Identify which cell holds the provided text, then report its [X, Y] central coordinate. 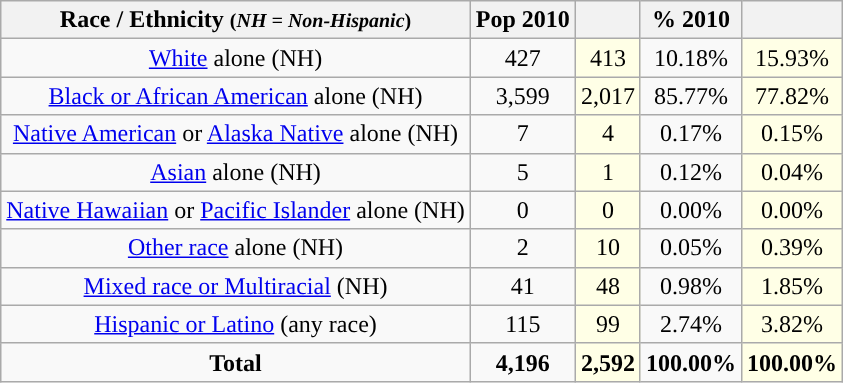
0.39% [792, 248]
Pop 2010 [522, 20]
10 [608, 248]
413 [608, 58]
Race / Ethnicity (NH = Non-Hispanic) [236, 20]
0.12% [690, 172]
3.82% [792, 324]
0.04% [792, 172]
Native American or Alaska Native alone (NH) [236, 134]
Other race alone (NH) [236, 248]
427 [522, 58]
0.05% [690, 248]
1.85% [792, 286]
White alone (NH) [236, 58]
4,196 [522, 362]
15.93% [792, 58]
115 [522, 324]
Native Hawaiian or Pacific Islander alone (NH) [236, 210]
2 [522, 248]
% 2010 [690, 20]
Asian alone (NH) [236, 172]
41 [522, 286]
3,599 [522, 96]
2.74% [690, 324]
99 [608, 324]
5 [522, 172]
77.82% [792, 96]
Hispanic or Latino (any race) [236, 324]
2,592 [608, 362]
Total [236, 362]
2,017 [608, 96]
7 [522, 134]
85.77% [690, 96]
0.17% [690, 134]
10.18% [690, 58]
Black or African American alone (NH) [236, 96]
0.98% [690, 286]
4 [608, 134]
Mixed race or Multiracial (NH) [236, 286]
1 [608, 172]
0.15% [792, 134]
48 [608, 286]
